Detect which cell encompasses the target text, then output its [x, y] center coordinate. 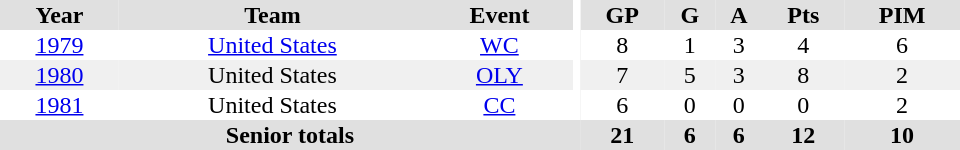
10 [902, 135]
WC [500, 45]
GP [622, 15]
1981 [60, 105]
7 [622, 75]
Pts [804, 15]
A [738, 15]
G [690, 15]
Senior totals [290, 135]
1 [690, 45]
1980 [60, 75]
CC [500, 105]
Event [500, 15]
OLY [500, 75]
12 [804, 135]
21 [622, 135]
5 [690, 75]
PIM [902, 15]
Team [272, 15]
1979 [60, 45]
Year [60, 15]
4 [804, 45]
